Find where the given text appears and provide that cell's center as (X, Y) coordinate. 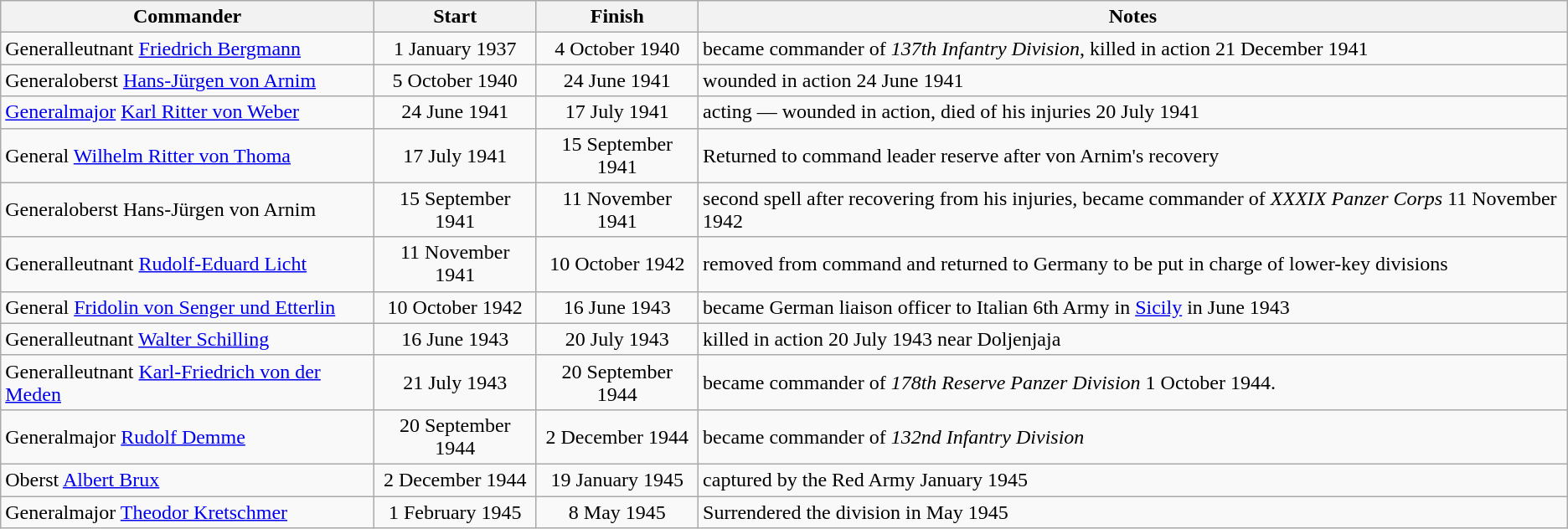
20 July 1943 (617, 339)
Finish (617, 17)
Oberst Albert Brux (188, 480)
19 January 1945 (617, 480)
wounded in action 24 June 1941 (1133, 80)
removed from command and returned to Germany to be put in charge of lower-key divisions (1133, 264)
acting — wounded in action, died of his injuries 20 July 1941 (1133, 112)
became commander of 137th Infantry Division, killed in action 21 December 1941 (1133, 49)
Generalleutnant Rudolf-Eduard Licht (188, 264)
Generalmajor Rudolf Demme (188, 437)
became German liaison officer to Italian 6th Army in Sicily in June 1943 (1133, 307)
8 May 1945 (617, 511)
killed in action 20 July 1943 near Doljenjaja (1133, 339)
Surrendered the division in May 1945 (1133, 511)
Generalmajor Theodor Kretschmer (188, 511)
Generalleutnant Friedrich Bergmann (188, 49)
became commander of 132nd Infantry Division (1133, 437)
21 July 1943 (455, 382)
Commander (188, 17)
5 October 1940 (455, 80)
second spell after recovering from his injuries, became commander of XXXIX Panzer Corps 11 November 1942 (1133, 209)
General Fridolin von Senger und Etterlin (188, 307)
Generalmajor Karl Ritter von Weber (188, 112)
Generalleutnant Karl-Friedrich von der Meden (188, 382)
became commander of 178th Reserve Panzer Division 1 October 1944. (1133, 382)
1 February 1945 (455, 511)
captured by the Red Army January 1945 (1133, 480)
Notes (1133, 17)
1 January 1937 (455, 49)
Returned to command leader reserve after von Arnim's recovery (1133, 156)
Generalleutnant Walter Schilling (188, 339)
General Wilhelm Ritter von Thoma (188, 156)
Start (455, 17)
4 October 1940 (617, 49)
